Return the [x, y] coordinate for the center point of the cell that contains the specified text.  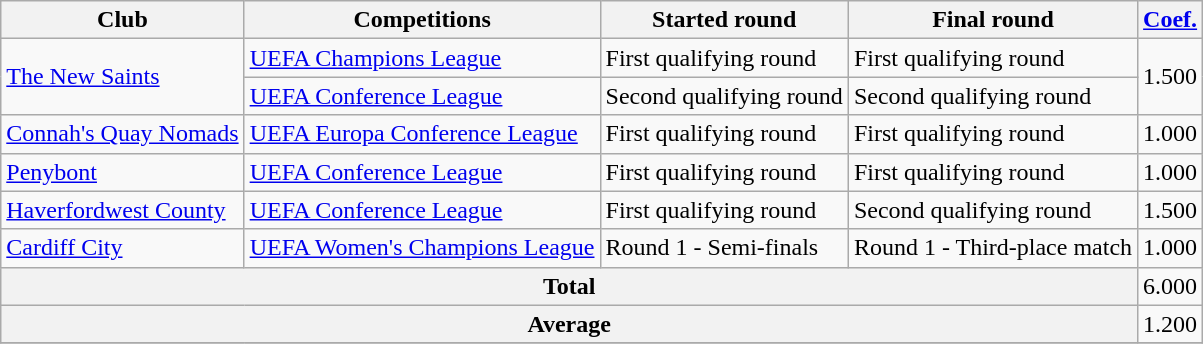
UEFA Champions League [422, 58]
Round 1 - Semi-finals [724, 248]
Started round [724, 20]
Competitions [422, 20]
6.000 [1170, 286]
Cardiff City [122, 248]
Penybont [122, 172]
Coef. [1170, 20]
Average [570, 324]
UEFA Europa Conference League [422, 134]
Club [122, 20]
Round 1 - Third-place match [992, 248]
The New Saints [122, 77]
Total [570, 286]
1.200 [1170, 324]
Connah's Quay Nomads [122, 134]
UEFA Women's Champions League [422, 248]
Final round [992, 20]
Haverfordwest County [122, 210]
